Return (x, y) of the center of cell containing provided text 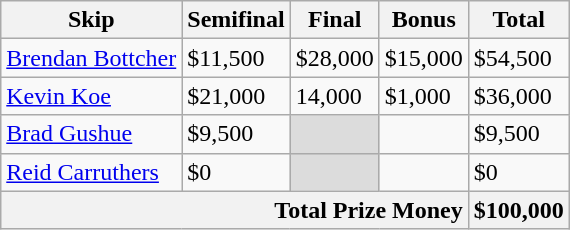
Brad Gushue (92, 134)
Reid Carruthers (92, 172)
$100,000 (518, 210)
Final (334, 20)
Brendan Bottcher (92, 58)
$36,000 (518, 96)
14,000 (334, 96)
Kevin Koe (92, 96)
Semifinal (236, 20)
Skip (92, 20)
Bonus (424, 20)
$28,000 (334, 58)
$54,500 (518, 58)
$21,000 (236, 96)
$1,000 (424, 96)
$15,000 (424, 58)
Total Prize Money (235, 210)
$11,500 (236, 58)
Total (518, 20)
